Scan for the cell matching the given text and deliver its [X, Y] coordinate at center. 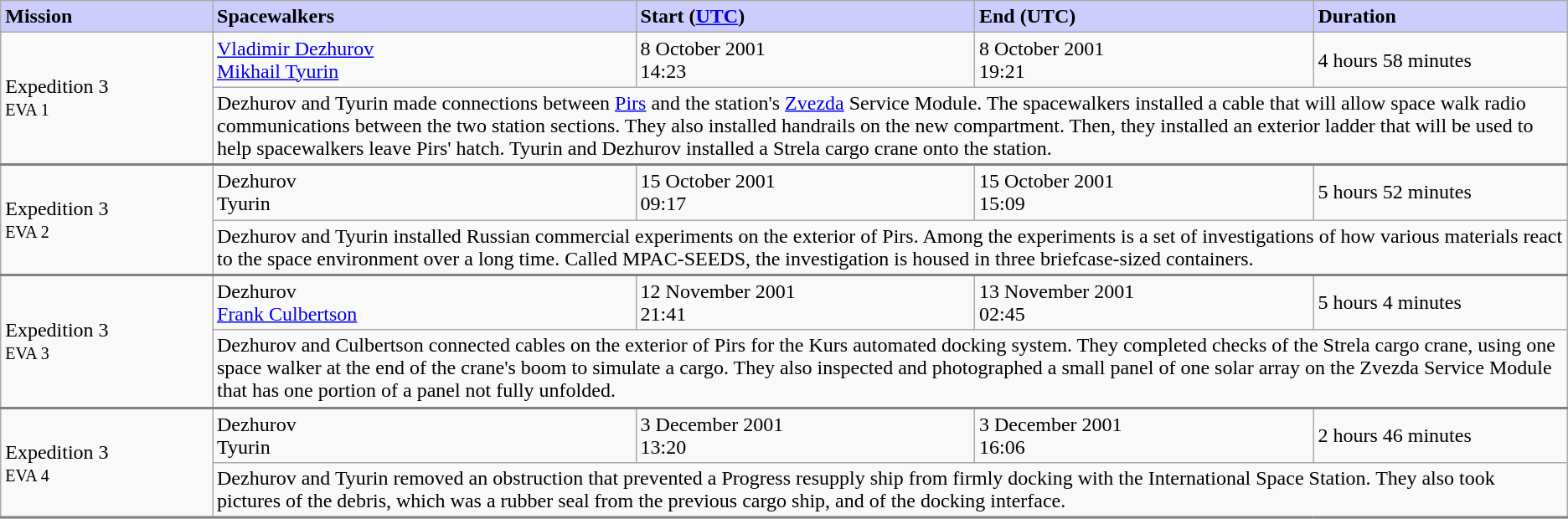
15 October 2001 09:17 [805, 193]
12 November 2001 21:41 [805, 302]
Expedition 3EVA 3 [107, 342]
15 October 2001 15:09 [1143, 193]
Dezhurov Frank Culbertson [425, 302]
4 hours 58 minutes [1441, 60]
Spacewalkers [425, 17]
Vladimir Dezhurov Mikhail Tyurin [425, 60]
2 hours 46 minutes [1441, 435]
Start (UTC) [805, 17]
3 December 2001 16:06 [1143, 435]
8 October 2001 14:23 [805, 60]
8 October 2001 19:21 [1143, 60]
3 December 2001 13:20 [805, 435]
5 hours 4 minutes [1441, 302]
Expedition 3EVA 1 [107, 99]
Mission [107, 17]
13 November 2001 02:45 [1143, 302]
5 hours 52 minutes [1441, 193]
End (UTC) [1143, 17]
Duration [1441, 17]
Expedition 3EVA 4 [107, 463]
Expedition 3EVA 2 [107, 220]
